Determine the [X, Y] coordinate at the center of the cell enclosing the given text.  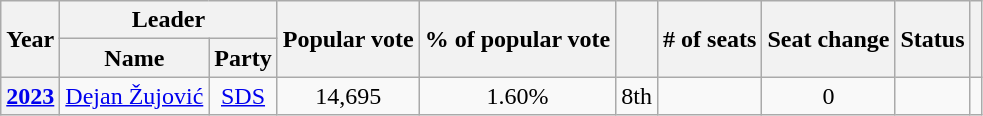
Party [243, 58]
Popular vote [348, 39]
Leader [168, 20]
Status [932, 39]
8th [637, 96]
14,695 [348, 96]
2023 [30, 96]
% of popular vote [518, 39]
1.60% [518, 96]
Year [30, 39]
# of seats [710, 39]
0 [828, 96]
Name [134, 58]
SDS [243, 96]
Seat change [828, 39]
Dejan Žujović [134, 96]
